Return the (X, Y) coordinate for the center point of the cell that contains the specified text.  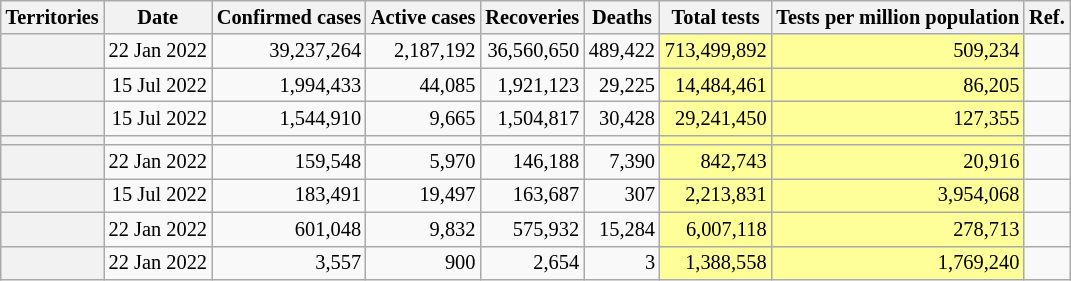
9,832 (423, 229)
29,225 (622, 85)
3 (622, 263)
1,544,910 (289, 118)
30,428 (622, 118)
842,743 (716, 162)
Recoveries (532, 17)
20,916 (898, 162)
2,187,192 (423, 51)
713,499,892 (716, 51)
5,970 (423, 162)
163,687 (532, 195)
1,921,123 (532, 85)
Tests per million population (898, 17)
86,205 (898, 85)
Active cases (423, 17)
19,497 (423, 195)
183,491 (289, 195)
Territories (52, 17)
307 (622, 195)
Date (158, 17)
Ref. (1046, 17)
489,422 (622, 51)
146,188 (532, 162)
900 (423, 263)
601,048 (289, 229)
14,484,461 (716, 85)
Total tests (716, 17)
9,665 (423, 118)
44,085 (423, 85)
3,557 (289, 263)
1,504,817 (532, 118)
Deaths (622, 17)
159,548 (289, 162)
6,007,118 (716, 229)
1,769,240 (898, 263)
1,994,433 (289, 85)
2,654 (532, 263)
15,284 (622, 229)
127,355 (898, 118)
7,390 (622, 162)
39,237,264 (289, 51)
509,234 (898, 51)
1,388,558 (716, 263)
3,954,068 (898, 195)
36,560,650 (532, 51)
575,932 (532, 229)
29,241,450 (716, 118)
2,213,831 (716, 195)
278,713 (898, 229)
Confirmed cases (289, 17)
